Detect which cell encompasses the target text, then output its (x, y) center coordinate. 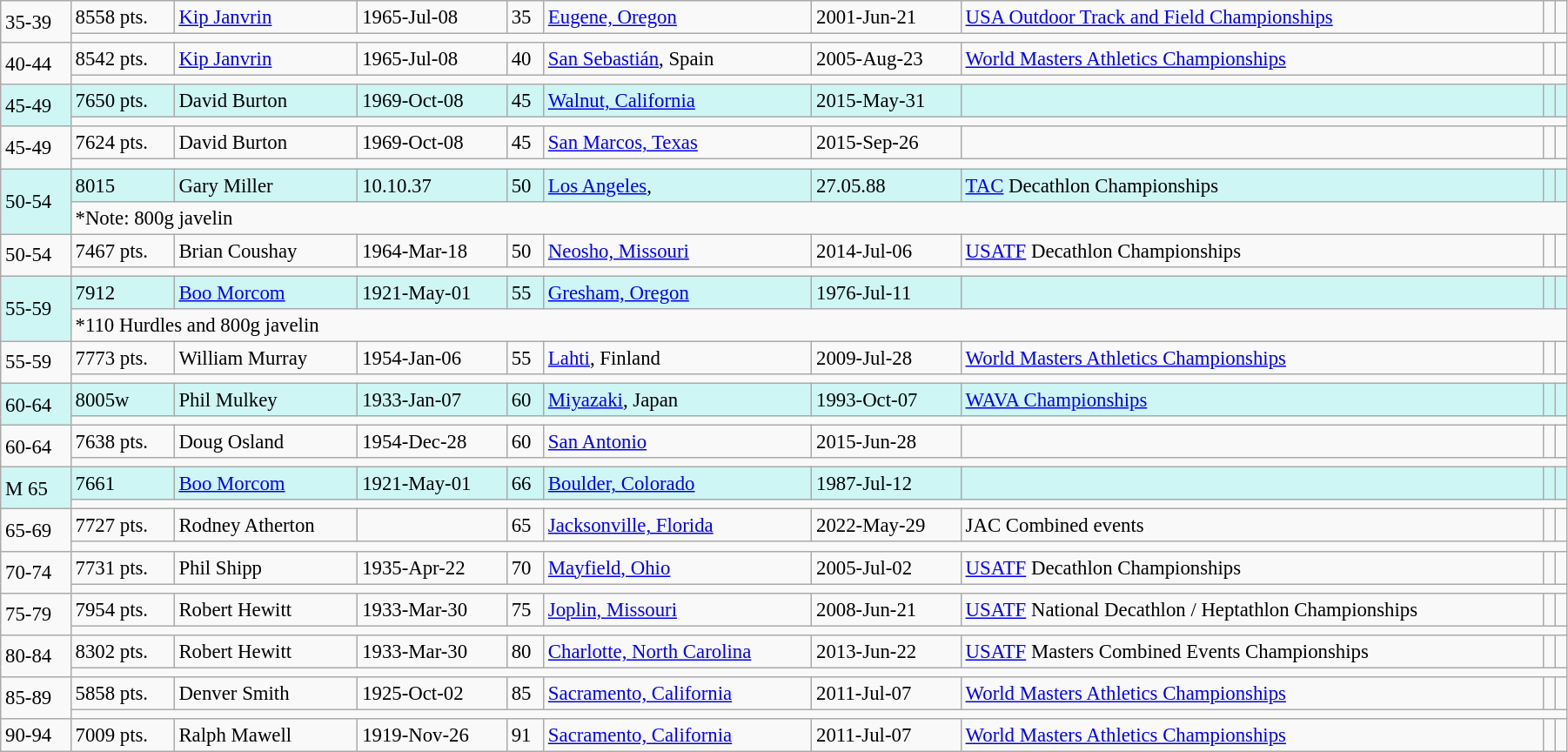
Gary Miller (266, 185)
2005-Aug-23 (887, 59)
Charlotte, North Carolina (678, 652)
1976-Jul-11 (887, 292)
Eugene, Oregon (678, 17)
Neosho, Missouri (678, 251)
1925-Oct-02 (432, 694)
75 (525, 609)
Ralph Mawell (266, 735)
WAVA Championships (1251, 399)
90-94 (36, 735)
San Marcos, Texas (678, 144)
66 (525, 484)
Denver Smith (266, 694)
7650 pts. (122, 101)
Rodney Atherton (266, 526)
10.10.37 (432, 185)
2015-Sep-26 (887, 144)
1935-Apr-22 (432, 567)
USATF Masters Combined Events Championships (1251, 652)
2008-Jun-21 (887, 609)
USA Outdoor Track and Field Championships (1251, 17)
2022-May-29 (887, 526)
*110 Hurdles and 800g javelin (818, 326)
1954-Jan-06 (432, 358)
85-89 (36, 698)
USATF National Decathlon / Heptathlon Championships (1251, 609)
65 (525, 526)
7954 pts. (122, 609)
Joplin, Missouri (678, 609)
8558 pts. (122, 17)
8302 pts. (122, 652)
*Note: 800g javelin (818, 218)
8542 pts. (122, 59)
7727 pts. (122, 526)
Lahti, Finland (678, 358)
JAC Combined events (1251, 526)
2015-May-31 (887, 101)
2014-Jul-06 (887, 251)
7638 pts. (122, 442)
Mayfield, Ohio (678, 567)
Boulder, Colorado (678, 484)
7773 pts. (122, 358)
Walnut, California (678, 101)
35 (525, 17)
5858 pts. (122, 694)
7731 pts. (122, 567)
7661 (122, 484)
1954-Dec-28 (432, 442)
1964-Mar-18 (432, 251)
M 65 (36, 488)
85 (525, 694)
William Murray (266, 358)
7912 (122, 292)
1987-Jul-12 (887, 484)
San Antonio (678, 442)
8015 (122, 185)
1933-Jan-07 (432, 399)
Doug Osland (266, 442)
91 (525, 735)
7009 pts. (122, 735)
7467 pts. (122, 251)
Gresham, Oregon (678, 292)
Jacksonville, Florida (678, 526)
Phil Shipp (266, 567)
80-84 (36, 656)
Phil Mulkey (266, 399)
1919-Nov-26 (432, 735)
TAC Decathlon Championships (1251, 185)
Los Angeles, (678, 185)
7624 pts. (122, 144)
65-69 (36, 530)
75-79 (36, 614)
40 (525, 59)
2009-Jul-28 (887, 358)
40-44 (36, 64)
70 (525, 567)
Miyazaki, Japan (678, 399)
2001-Jun-21 (887, 17)
2005-Jul-02 (887, 567)
San Sebastián, Spain (678, 59)
80 (525, 652)
35-39 (36, 22)
27.05.88 (887, 185)
70-74 (36, 572)
2015-Jun-28 (887, 442)
8005w (122, 399)
Brian Coushay (266, 251)
1993-Oct-07 (887, 399)
2013-Jun-22 (887, 652)
